Identify which cell holds the provided text, then report its [X, Y] central coordinate. 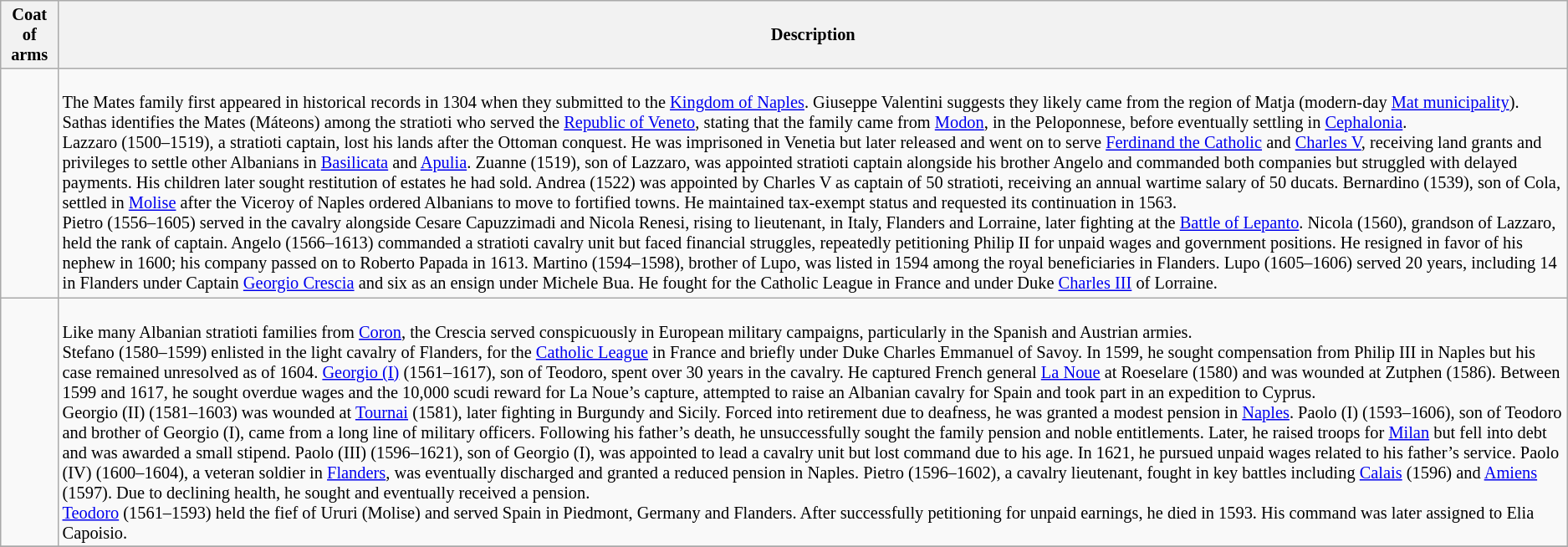
Coat of arms [30, 34]
Description [813, 34]
